For the text-containing cell, return its midpoint in (x, y) coordinate format. 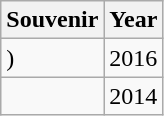
) (52, 58)
2016 (134, 58)
Year (134, 20)
Souvenir (52, 20)
2014 (134, 96)
